For the text-containing cell, return its midpoint in (x, y) coordinate format. 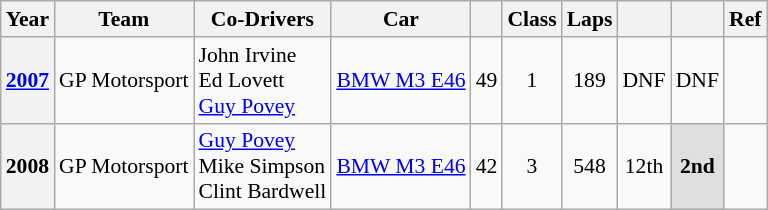
Car (400, 19)
42 (487, 166)
Co-Drivers (263, 19)
189 (590, 80)
2nd (698, 166)
Ref (745, 19)
Class (532, 19)
2008 (28, 166)
Team (124, 19)
12th (644, 166)
Year (28, 19)
3 (532, 166)
548 (590, 166)
Guy Povey Mike Simpson Clint Bardwell (263, 166)
2007 (28, 80)
1 (532, 80)
Laps (590, 19)
John Irvine Ed Lovett Guy Povey (263, 80)
49 (487, 80)
